Scan for the cell matching the given text and deliver its [X, Y] coordinate at center. 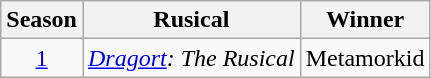
Dragort: The Rusical [191, 58]
Winner [365, 20]
1 [42, 58]
Metamorkid [365, 58]
Season [42, 20]
Rusical [191, 20]
